Search for the cell housing the specified text and yield its [X, Y] center coordinate. 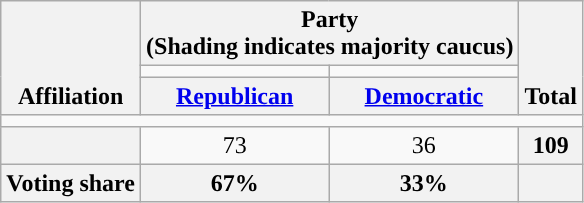
Party (Shading indicates majority caucus) [330, 34]
67% [235, 183]
Affiliation [71, 58]
33% [424, 183]
109 [551, 145]
Total [551, 58]
36 [424, 145]
Democratic [424, 96]
Voting share [71, 183]
Republican [235, 96]
73 [235, 145]
